For the text-containing cell, return its midpoint in (x, y) coordinate format. 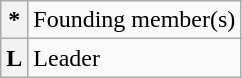
Founding member(s) (134, 20)
Leader (134, 58)
* (14, 20)
L (14, 58)
